Provide the (x, y) coordinate of the cell's center where the given text is located.  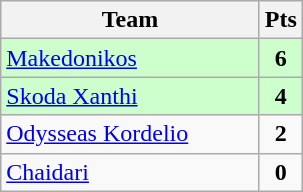
0 (280, 172)
Chaidari (130, 172)
Team (130, 20)
Makedonikos (130, 58)
2 (280, 134)
Skoda Xanthi (130, 96)
6 (280, 58)
4 (280, 96)
Odysseas Kordelio (130, 134)
Pts (280, 20)
